Provide the (X, Y) coordinate of the cell's center where the given text is located.  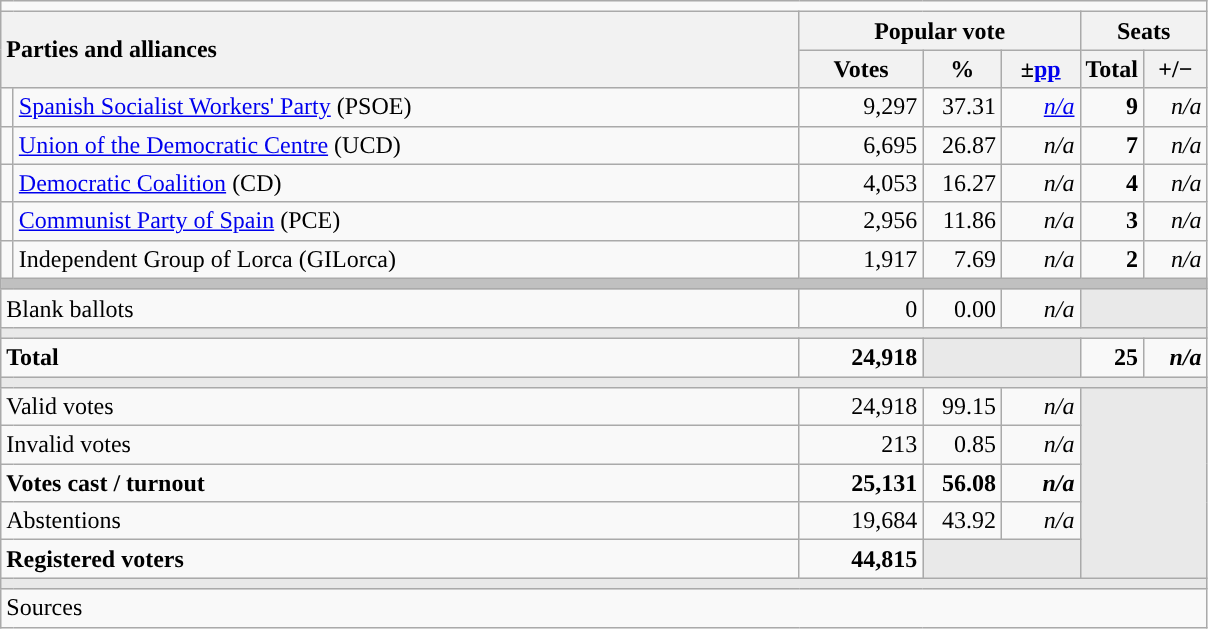
% (962, 69)
16.27 (962, 183)
0.85 (962, 445)
Independent Group of Lorca (GILorca) (406, 259)
99.15 (962, 407)
44,815 (861, 559)
11.86 (962, 221)
25,131 (861, 483)
Abstentions (400, 521)
Popular vote (940, 31)
Seats (1144, 31)
Parties and alliances (400, 50)
0.00 (962, 308)
19,684 (861, 521)
Communist Party of Spain (PCE) (406, 221)
Spanish Socialist Workers' Party (PSOE) (406, 107)
Democratic Coalition (CD) (406, 183)
Votes (861, 69)
37.31 (962, 107)
2,956 (861, 221)
56.08 (962, 483)
7 (1112, 145)
Votes cast / turnout (400, 483)
43.92 (962, 521)
4 (1112, 183)
26.87 (962, 145)
213 (861, 445)
3 (1112, 221)
2 (1112, 259)
9 (1112, 107)
Union of the Democratic Centre (UCD) (406, 145)
Blank ballots (400, 308)
Registered voters (400, 559)
0 (861, 308)
Sources (604, 608)
±pp (1040, 69)
+/− (1176, 69)
6,695 (861, 145)
25 (1112, 357)
9,297 (861, 107)
1,917 (861, 259)
4,053 (861, 183)
Valid votes (400, 407)
Invalid votes (400, 445)
7.69 (962, 259)
